Return [x, y] of the center of cell containing provided text 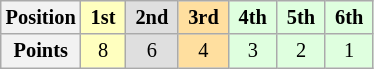
8 [104, 51]
1st [104, 17]
3rd [203, 17]
6th [349, 17]
4th [253, 17]
3 [253, 51]
1 [349, 51]
Position [41, 17]
Points [41, 51]
4 [203, 51]
6 [152, 51]
2 [301, 51]
2nd [152, 17]
5th [301, 17]
